Find where the given text appears and provide that cell's center as (X, Y) coordinate. 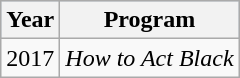
Program (150, 20)
2017 (30, 58)
How to Act Black (150, 58)
Year (30, 20)
